Identify which cell holds the provided text, then report its (X, Y) central coordinate. 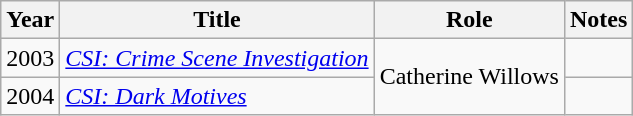
Title (217, 20)
Role (469, 20)
CSI: Dark Motives (217, 96)
Notes (598, 20)
Catherine Willows (469, 77)
2003 (30, 58)
Year (30, 20)
CSI: Crime Scene Investigation (217, 58)
2004 (30, 96)
